Pinpoint the cell where the given text exists, returning its [X, Y] midpoint coordinate. 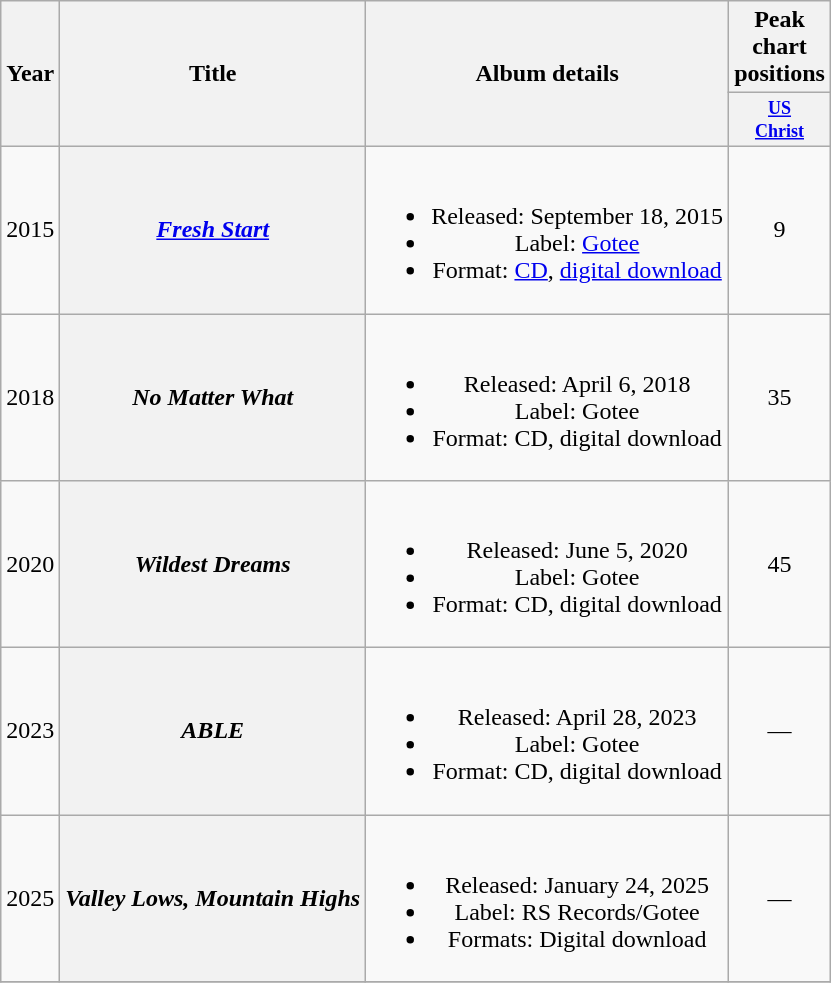
Released: April 28, 2023Label: GoteeFormat: CD, digital download [548, 732]
Title [213, 74]
Valley Lows, Mountain Highs [213, 898]
Fresh Start [213, 230]
Released: April 6, 2018Label: GoteeFormat: CD, digital download [548, 398]
2018 [30, 398]
USChrist [780, 120]
2025 [30, 898]
Peak chart positions [780, 47]
Year [30, 74]
45 [780, 564]
Released: September 18, 2015Label: GoteeFormat: CD, digital download [548, 230]
35 [780, 398]
Album details [548, 74]
Wildest Dreams [213, 564]
No Matter What [213, 398]
2020 [30, 564]
Released: June 5, 2020Label: GoteeFormat: CD, digital download [548, 564]
9 [780, 230]
ABLE [213, 732]
2023 [30, 732]
Released: January 24, 2025Label: RS Records/GoteeFormats: Digital download [548, 898]
2015 [30, 230]
